Locate the cell with the specified text and output its (X, Y) center coordinate. 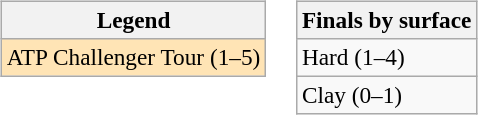
ATP Challenger Tour (1–5) (133, 57)
Finals by surface (387, 20)
Hard (1–4) (387, 57)
Legend (133, 20)
Clay (0–1) (387, 95)
